Search for the cell housing the specified text and yield its (x, y) center coordinate. 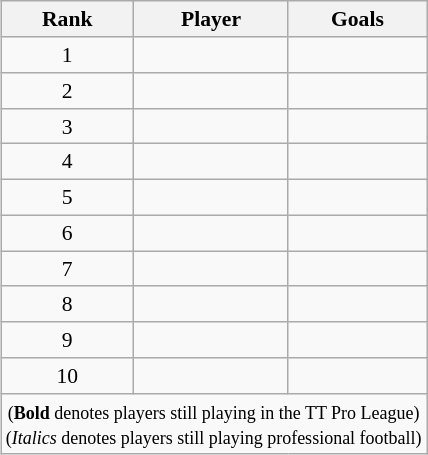
Goals (358, 19)
7 (68, 269)
Rank (68, 19)
5 (68, 197)
2 (68, 91)
8 (68, 304)
6 (68, 233)
10 (68, 376)
9 (68, 340)
1 (68, 55)
Player (211, 19)
4 (68, 162)
3 (68, 126)
(Bold denotes players still playing in the TT Pro League)(Italics denotes players still playing professional football) (214, 424)
